Return [x, y] of the center of cell containing provided text 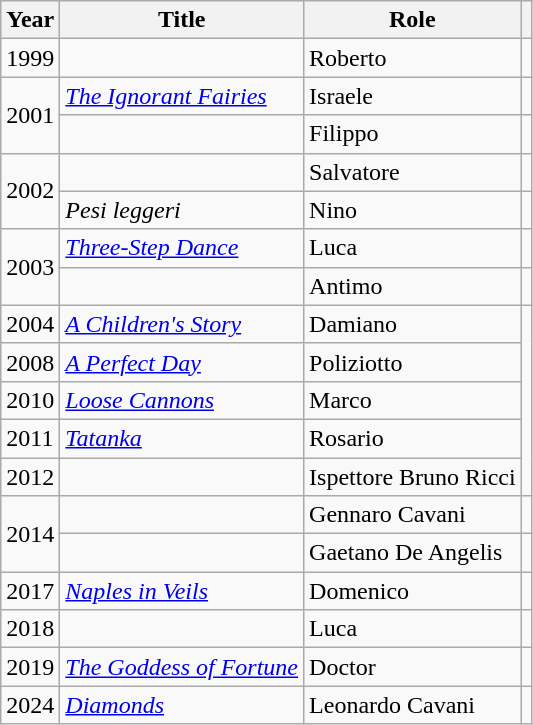
Antimo [413, 286]
Leonardo Cavani [413, 705]
2001 [30, 115]
1999 [30, 58]
Role [413, 20]
Gennaro Cavani [413, 515]
Salvatore [413, 172]
2014 [30, 534]
The Ignorant Fairies [182, 96]
Title [182, 20]
Filippo [413, 134]
Domenico [413, 591]
Nino [413, 210]
Doctor [413, 667]
Naples in Veils [182, 591]
Tatanka [182, 438]
Loose Cannons [182, 400]
2017 [30, 591]
2010 [30, 400]
Marco [413, 400]
2018 [30, 629]
A Perfect Day [182, 362]
2003 [30, 267]
Damiano [413, 324]
2004 [30, 324]
Israele [413, 96]
Rosario [413, 438]
2012 [30, 477]
2002 [30, 191]
Gaetano De Angelis [413, 553]
Year [30, 20]
2008 [30, 362]
Diamonds [182, 705]
Poliziotto [413, 362]
A Children's Story [182, 324]
The Goddess of Fortune [182, 667]
Three-Step Dance [182, 248]
2011 [30, 438]
2019 [30, 667]
2024 [30, 705]
Ispettore Bruno Ricci [413, 477]
Pesi leggeri [182, 210]
Roberto [413, 58]
